Return the (x, y) coordinate for the center point of the cell that contains the specified text.  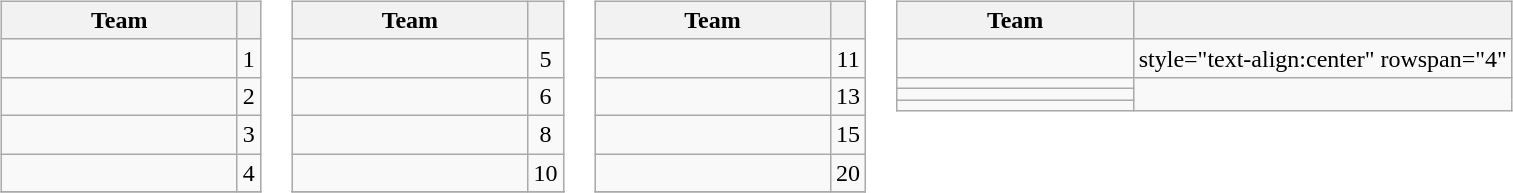
10 (546, 173)
6 (546, 96)
13 (848, 96)
4 (248, 173)
2 (248, 96)
5 (546, 58)
20 (848, 173)
8 (546, 134)
1 (248, 58)
11 (848, 58)
style="text-align:center" rowspan="4" (1322, 58)
15 (848, 134)
3 (248, 134)
